Determine the [X, Y] coordinate at the center of the cell enclosing the given text.  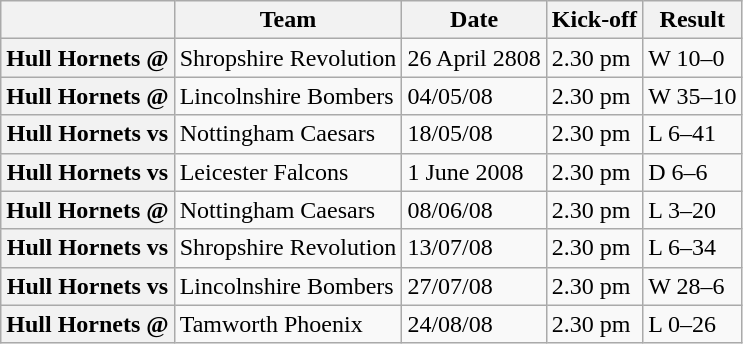
L 6–34 [692, 248]
08/06/08 [474, 210]
Tamworth Phoenix [288, 324]
Result [692, 20]
L 6–41 [692, 134]
Leicester Falcons [288, 172]
W 10–0 [692, 58]
Team [288, 20]
18/05/08 [474, 134]
Date [474, 20]
26 April 2808 [474, 58]
27/07/08 [474, 286]
L 3–20 [692, 210]
D 6–6 [692, 172]
13/07/08 [474, 248]
Kick-off [594, 20]
1 June 2008 [474, 172]
W 35–10 [692, 96]
W 28–6 [692, 286]
L 0–26 [692, 324]
24/08/08 [474, 324]
04/05/08 [474, 96]
